Find where the given text appears and provide that cell's center as (X, Y) coordinate. 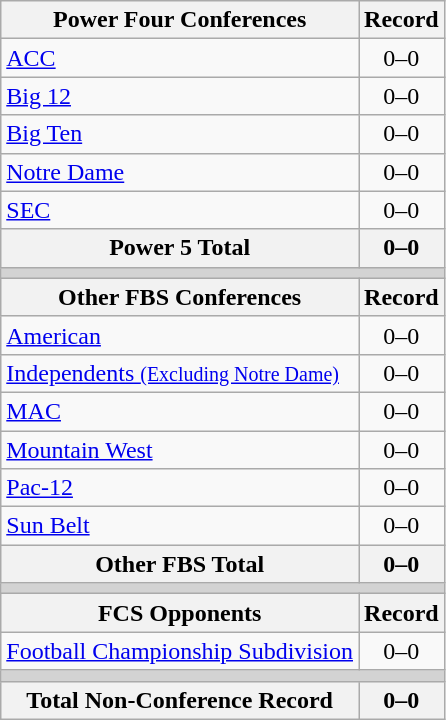
Independents (Excluding Notre Dame) (180, 373)
Notre Dame (180, 172)
MAC (180, 411)
Sun Belt (180, 526)
Other FBS Conferences (180, 297)
Other FBS Total (180, 564)
American (180, 335)
Power 5 Total (180, 248)
Big Ten (180, 134)
Mountain West (180, 449)
Football Championship Subdivision (180, 651)
Power Four Conferences (180, 20)
FCS Opponents (180, 613)
Big 12 (180, 96)
Total Non-Conference Record (180, 700)
ACC (180, 58)
Pac-12 (180, 488)
SEC (180, 210)
